Output the [x, y] coordinate of the center of the cell containing the given text.  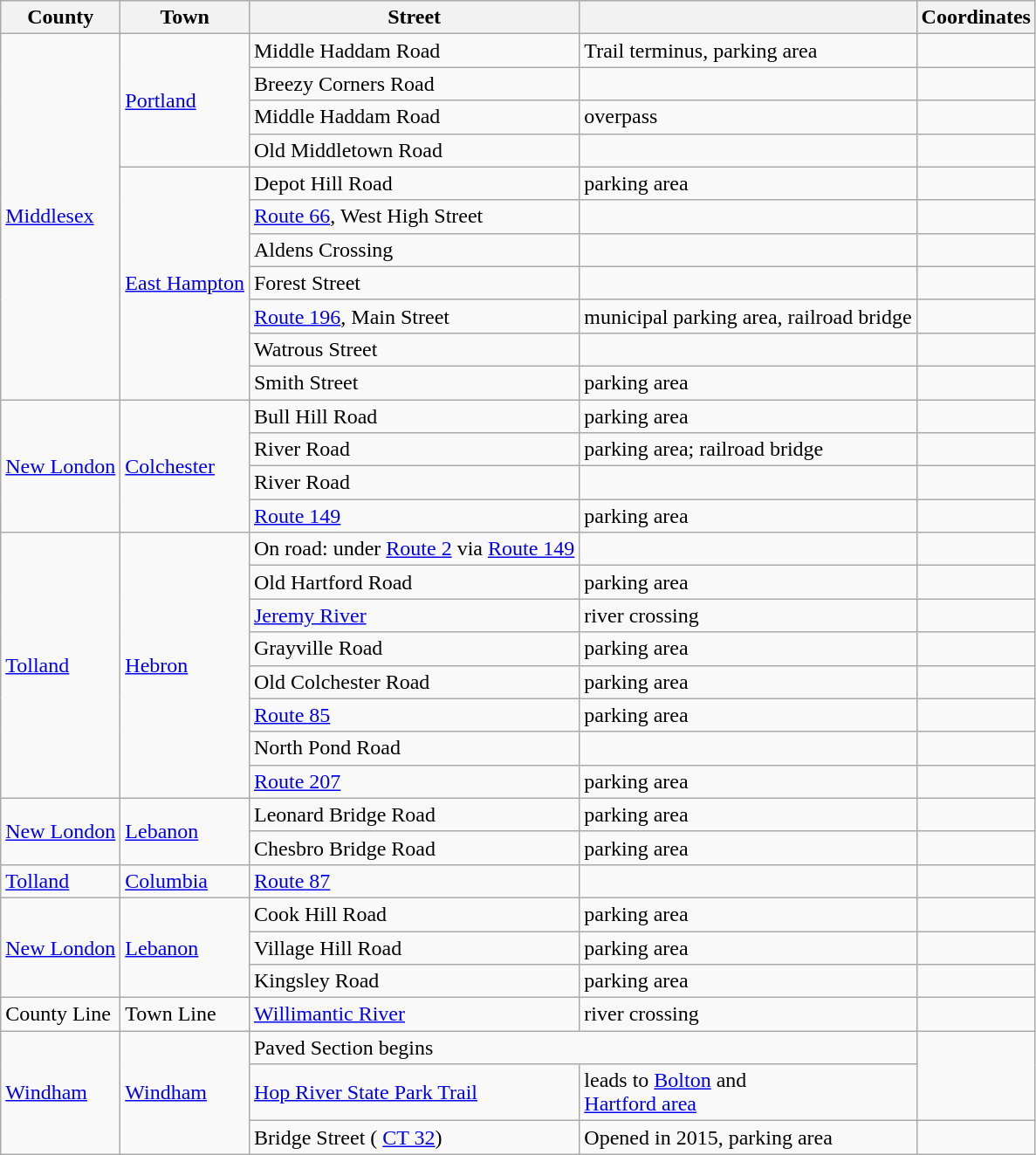
Depot Hill Road [414, 183]
Old Middletown Road [414, 150]
Old Hartford Road [414, 582]
Town [185, 17]
Trail terminus, parking area [748, 51]
Forest Street [414, 283]
Old Colchester Road [414, 682]
Street [414, 17]
Portland [185, 100]
Willimantic River [414, 1014]
County Line [61, 1014]
Columbia [185, 881]
Route 149 [414, 516]
Jeremy River [414, 615]
Aldens Crossing [414, 250]
overpass [748, 117]
Watrous Street [414, 349]
municipal parking area, railroad bridge [748, 316]
Route 87 [414, 881]
Hop River State Park Trail [414, 1093]
leads to Bolton andHartford area [748, 1093]
Smith Street [414, 382]
Route 207 [414, 781]
Chesbro Bridge Road [414, 848]
Coordinates [976, 17]
Leonard Bridge Road [414, 815]
Cook Hill Road [414, 914]
Grayville Road [414, 649]
parking area; railroad bridge [748, 450]
On road: under Route 2 via Route 149 [414, 549]
County [61, 17]
Route 85 [414, 715]
Breezy Corners Road [414, 84]
Opened in 2015, parking area [748, 1138]
Paved Section begins [583, 1048]
Bull Hill Road [414, 416]
Middlesex [61, 217]
Route 196, Main Street [414, 316]
Bridge Street ( CT 32) [414, 1138]
East Hampton [185, 283]
North Pond Road [414, 748]
Town Line [185, 1014]
Route 66, West High Street [414, 217]
Kingsley Road [414, 981]
Hebron [185, 665]
Village Hill Road [414, 947]
Colchester [185, 466]
